Determine the (x, y) coordinate at the center of the cell enclosing the given text.  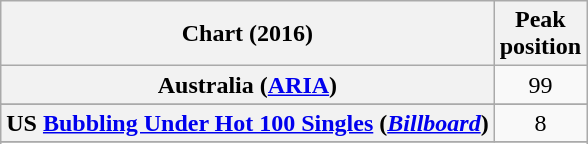
Peak position (540, 34)
99 (540, 85)
Australia (ARIA) (248, 85)
8 (540, 123)
Chart (2016) (248, 34)
US Bubbling Under Hot 100 Singles (Billboard) (248, 123)
